Extract the (X, Y) coordinate from the center of the cell holding the provided text.  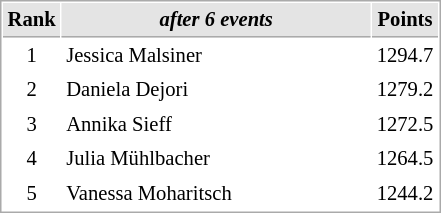
3 (32, 124)
Jessica Malsiner (216, 56)
1 (32, 56)
Rank (32, 20)
after 6 events (216, 20)
5 (32, 194)
Daniela Dejori (216, 90)
Annika Sieff (216, 124)
4 (32, 158)
2 (32, 90)
Julia Mühlbacher (216, 158)
Points (405, 20)
Vanessa Moharitsch (216, 194)
1294.7 (405, 56)
1272.5 (405, 124)
1244.2 (405, 194)
1279.2 (405, 90)
1264.5 (405, 158)
